Output the (x, y) coordinate of the center of the cell containing the given text.  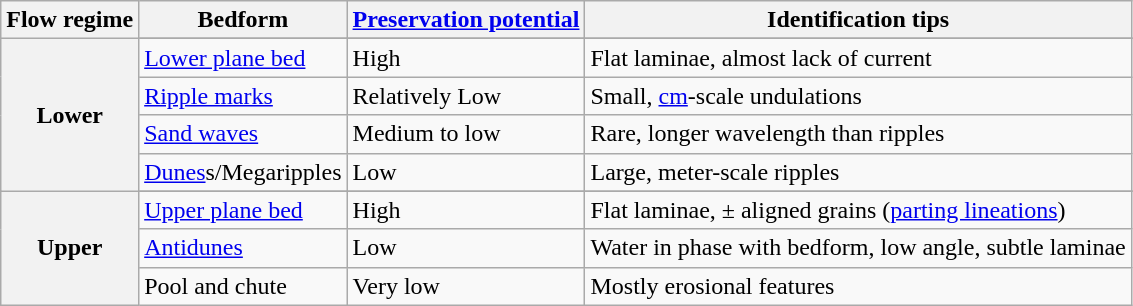
Flat laminae, ± aligned grains (parting lineations) (858, 210)
Bedform (243, 20)
Duness/Megaripples (243, 172)
Flow regime (70, 20)
Small, cm-scale undulations (858, 96)
Antidunes (243, 248)
Pool and chute (243, 286)
Preservation potential (466, 20)
Medium to low (466, 134)
Large, meter-scale ripples (858, 172)
Upper plane bed (243, 210)
Flat laminae, almost lack of current (858, 58)
Mostly erosional features (858, 286)
Upper (70, 248)
Rare, longer wavelength than ripples (858, 134)
Ripple marks (243, 96)
Sand waves (243, 134)
Very low (466, 286)
Relatively Low (466, 96)
Lower (70, 115)
Lower plane bed (243, 58)
Identification tips (858, 20)
Water in phase with bedform, low angle, subtle laminae (858, 248)
